Provide the [X, Y] coordinate of the cell's center where the given text is located.  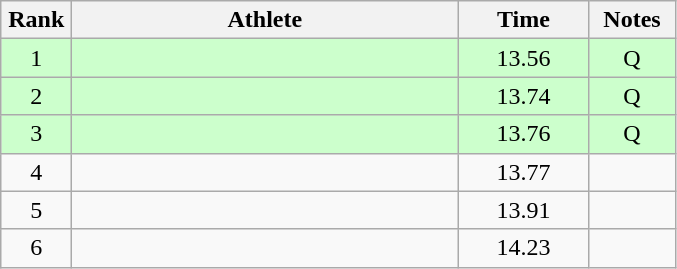
13.56 [524, 58]
14.23 [524, 248]
Rank [36, 20]
13.77 [524, 172]
Athlete [265, 20]
Notes [632, 20]
6 [36, 248]
Time [524, 20]
13.74 [524, 96]
4 [36, 172]
13.76 [524, 134]
1 [36, 58]
13.91 [524, 210]
5 [36, 210]
2 [36, 96]
3 [36, 134]
